For the text-containing cell, return its midpoint in [x, y] coordinate format. 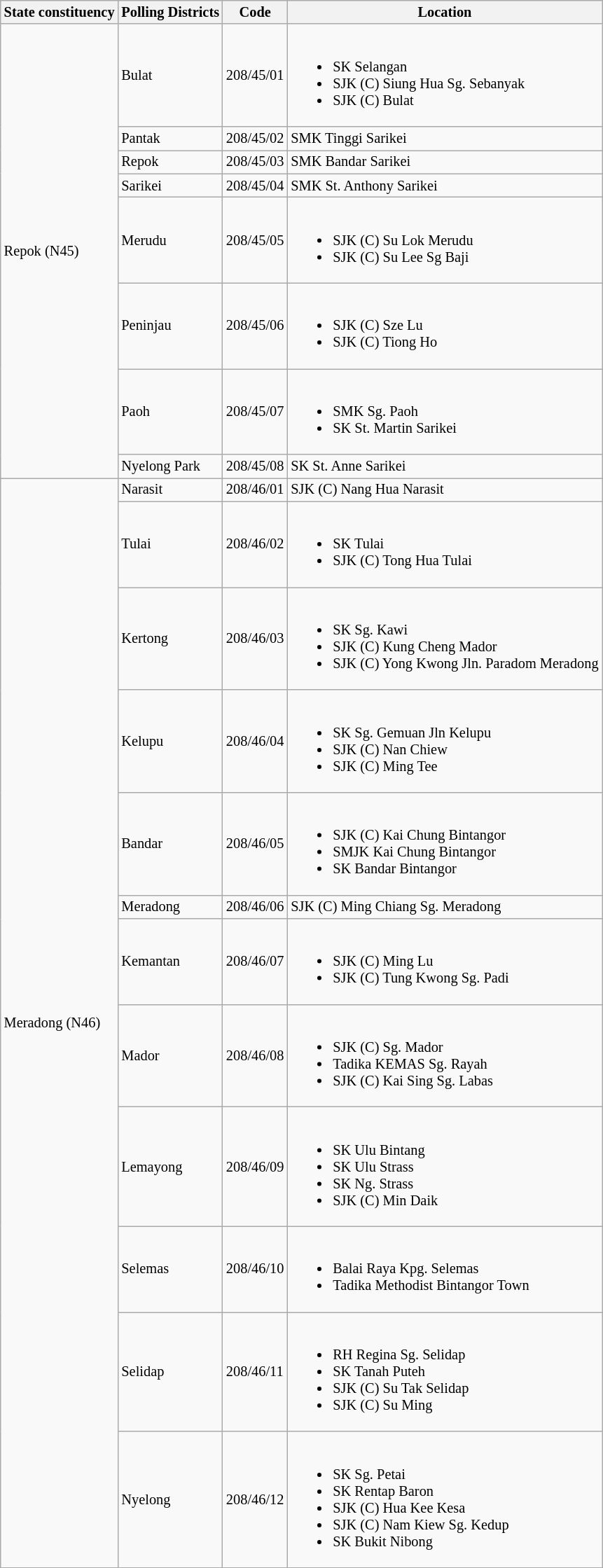
Merudu [170, 240]
208/45/02 [255, 138]
SK SelanganSJK (C) Siung Hua Sg. SebanyakSJK (C) Bulat [444, 75]
Narasit [170, 490]
SK Ulu BintangSK Ulu StrassSK Ng. StrassSJK (C) Min Daik [444, 1166]
Kelupu [170, 741]
SMK Tinggi Sarikei [444, 138]
SJK (C) Su Lok MeruduSJK (C) Su Lee Sg Baji [444, 240]
208/46/02 [255, 544]
SK Sg. Gemuan Jln KelupuSJK (C) Nan ChiewSJK (C) Ming Tee [444, 741]
208/46/06 [255, 907]
SMK Sg. PaohSK St. Martin Sarikei [444, 411]
Meradong (N46) [60, 1022]
SJK (C) Sg. MadorTadika KEMAS Sg. RayahSJK (C) Kai Sing Sg. Labas [444, 1055]
Location [444, 12]
208/46/07 [255, 961]
Bulat [170, 75]
208/46/10 [255, 1269]
Bandar [170, 843]
Selemas [170, 1269]
Kemantan [170, 961]
SJK (C) Ming LuSJK (C) Tung Kwong Sg. Padi [444, 961]
208/45/07 [255, 411]
SMK St. Anthony Sarikei [444, 186]
Repok (N45) [60, 251]
SJK (C) Nang Hua Narasit [444, 490]
208/46/12 [255, 1499]
208/45/04 [255, 186]
State constituency [60, 12]
208/45/03 [255, 162]
SJK (C) Ming Chiang Sg. Meradong [444, 907]
208/46/01 [255, 490]
Peninjau [170, 326]
208/45/01 [255, 75]
Selidap [170, 1371]
Repok [170, 162]
Polling Districts [170, 12]
Meradong [170, 907]
Lemayong [170, 1166]
Mador [170, 1055]
SMK Bandar Sarikei [444, 162]
SK Sg. PetaiSK Rentap BaronSJK (C) Hua Kee KesaSJK (C) Nam Kiew Sg. KedupSK Bukit Nibong [444, 1499]
208/46/03 [255, 638]
SK St. Anne Sarikei [444, 466]
208/45/05 [255, 240]
Kertong [170, 638]
Paoh [170, 411]
Code [255, 12]
208/46/04 [255, 741]
208/46/09 [255, 1166]
208/46/08 [255, 1055]
RH Regina Sg. SelidapSK Tanah PutehSJK (C) Su Tak SelidapSJK (C) Su Ming [444, 1371]
SJK (C) Sze LuSJK (C) Tiong Ho [444, 326]
208/45/08 [255, 466]
208/46/11 [255, 1371]
Tulai [170, 544]
SK Sg. KawiSJK (C) Kung Cheng MadorSJK (C) Yong Kwong Jln. Paradom Meradong [444, 638]
Nyelong [170, 1499]
Sarikei [170, 186]
SJK (C) Kai Chung BintangorSMJK Kai Chung BintangorSK Bandar Bintangor [444, 843]
SK TulaiSJK (C) Tong Hua Tulai [444, 544]
Nyelong Park [170, 466]
Balai Raya Kpg. SelemasTadika Methodist Bintangor Town [444, 1269]
Pantak [170, 138]
208/46/05 [255, 843]
208/45/06 [255, 326]
